Detect which cell encompasses the target text, then output its (x, y) center coordinate. 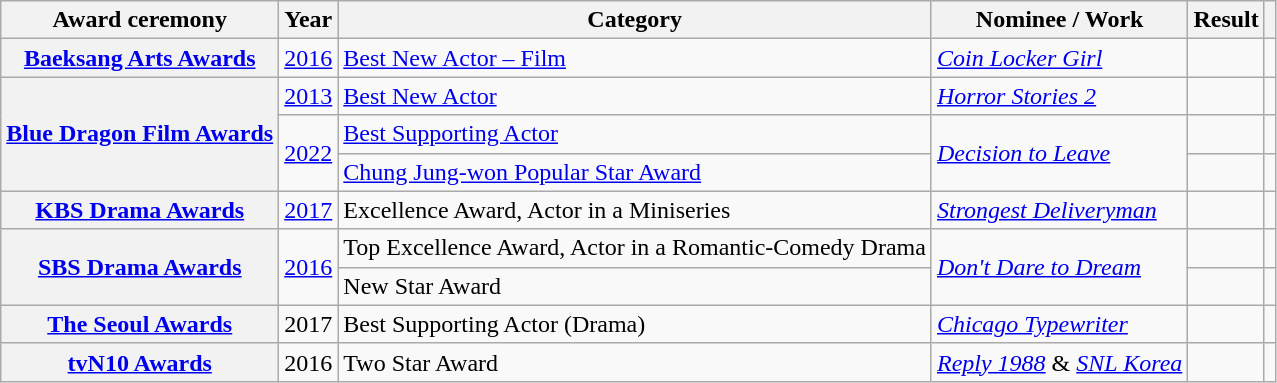
Chicago Typewriter (1059, 324)
Coin Locker Girl (1059, 58)
Blue Dragon Film Awards (140, 134)
Year (308, 20)
Top Excellence Award, Actor in a Romantic-Comedy Drama (635, 248)
Strongest Deliveryman (1059, 210)
Decision to Leave (1059, 153)
Reply 1988 & SNL Korea (1059, 362)
New Star Award (635, 286)
Best New Actor – Film (635, 58)
SBS Drama Awards (140, 267)
Best New Actor (635, 96)
Baeksang Arts Awards (140, 58)
Best Supporting Actor (Drama) (635, 324)
Best Supporting Actor (635, 134)
2013 (308, 96)
Nominee / Work (1059, 20)
Category (635, 20)
The Seoul Awards (140, 324)
Chung Jung-won Popular Star Award (635, 172)
Result (1226, 20)
Award ceremony (140, 20)
Horror Stories 2 (1059, 96)
Two Star Award (635, 362)
Excellence Award, Actor in a Miniseries (635, 210)
KBS Drama Awards (140, 210)
tvN10 Awards (140, 362)
Don't Dare to Dream (1059, 267)
2022 (308, 153)
